Determine the (x, y) coordinate at the center of the cell enclosing the given text.  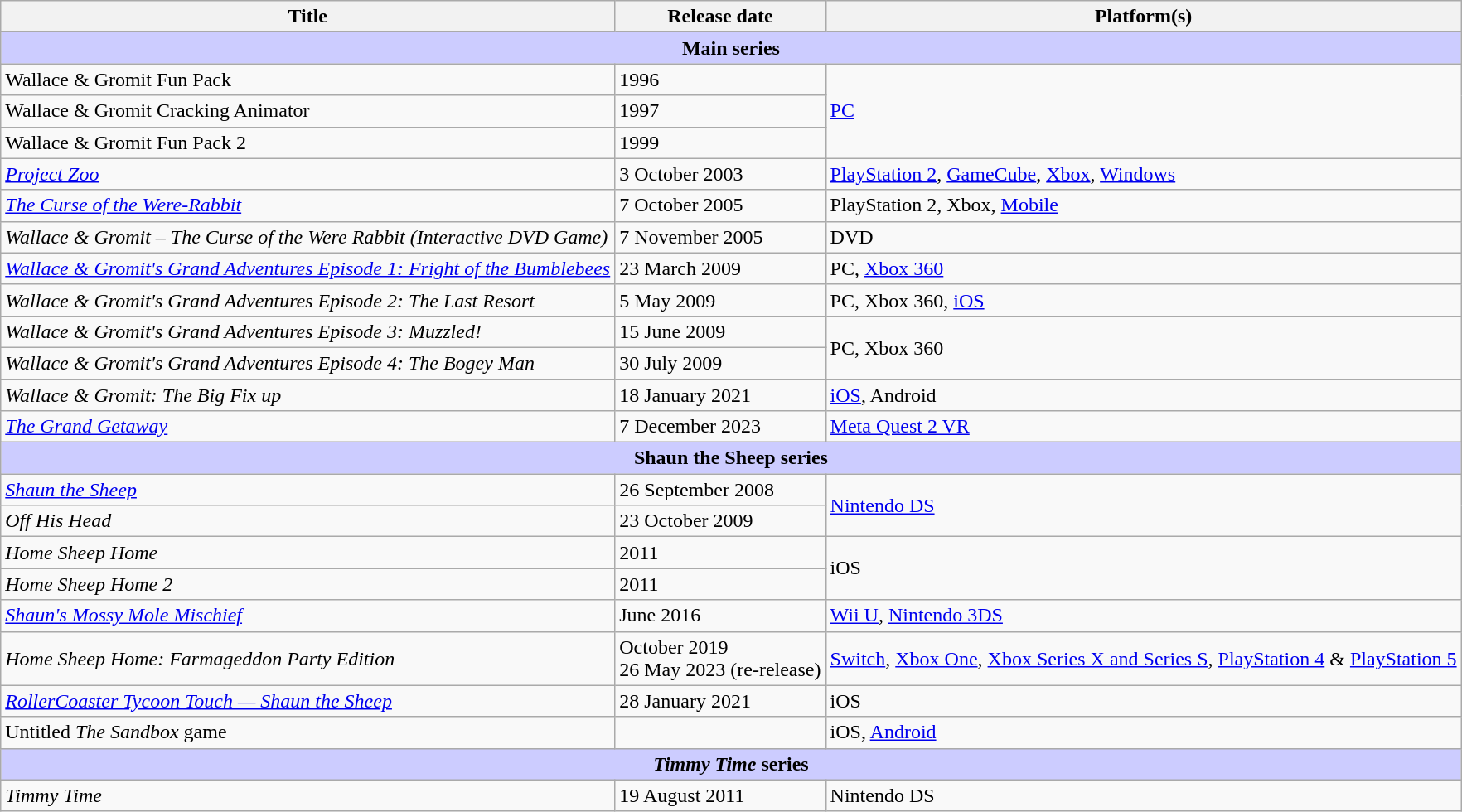
Home Sheep Home 2 (308, 584)
The Grand Getaway (308, 427)
Wallace & Gromit's Grand Adventures Episode 1: Fright of the Bumblebees (308, 268)
PC (1144, 111)
30 July 2009 (720, 363)
PlayStation 2, GameCube, Xbox, Windows (1144, 174)
1996 (720, 80)
7 November 2005 (720, 237)
Title (308, 17)
Platform(s) (1144, 17)
Off His Head (308, 521)
Shaun the Sheep (308, 490)
The Curse of the Were-Rabbit (308, 205)
Wallace & Gromit Cracking Animator (308, 111)
23 March 2009 (720, 268)
RollerCoaster Tycoon Touch — Shaun the Sheep (308, 701)
PC, Xbox 360, iOS (1144, 300)
18 January 2021 (720, 395)
Wallace & Gromit's Grand Adventures Episode 4: The Bogey Man (308, 363)
23 October 2009 (720, 521)
Meta Quest 2 VR (1144, 427)
Wallace & Gromit – The Curse of the Were Rabbit (Interactive DVD Game) (308, 237)
Switch, Xbox One, Xbox Series X and Series S, PlayStation 4 & PlayStation 5 (1144, 658)
Timmy Time (308, 795)
Wallace & Gromit's Grand Adventures Episode 2: The Last Resort (308, 300)
PlayStation 2, Xbox, Mobile (1144, 205)
Shaun the Sheep series (731, 458)
October 201926 May 2023 (re-release) (720, 658)
1999 (720, 143)
1997 (720, 111)
Home Sheep Home (308, 553)
Wallace & Gromit: The Big Fix up (308, 395)
19 August 2011 (720, 795)
26 September 2008 (720, 490)
Untitled The Sandbox game (308, 732)
28 January 2021 (720, 701)
Home Sheep Home: Farmageddon Party Edition (308, 658)
Main series (731, 48)
Wallace & Gromit Fun Pack (308, 80)
Release date (720, 17)
June 2016 (720, 616)
Wallace & Gromit's Grand Adventures Episode 3: Muzzled! (308, 331)
DVD (1144, 237)
Shaun's Mossy Mole Mischief (308, 616)
7 December 2023 (720, 427)
3 October 2003 (720, 174)
15 June 2009 (720, 331)
Wii U, Nintendo 3DS (1144, 616)
Project Zoo (308, 174)
Timmy Time series (731, 764)
5 May 2009 (720, 300)
7 October 2005 (720, 205)
Wallace & Gromit Fun Pack 2 (308, 143)
